Provide the [X, Y] coordinate of the cell's center where the given text is located.  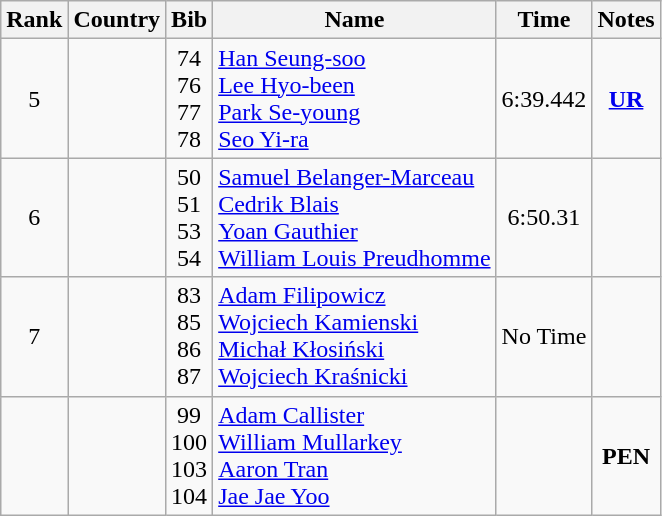
Country [117, 20]
PEN [626, 456]
No Time [544, 336]
Rank [34, 20]
7 [34, 336]
Samuel Belanger-MarceauCedrik BlaisYoan GauthierWilliam Louis Preudhomme [354, 218]
Notes [626, 20]
83858687 [190, 336]
Adam FilipowiczWojciech KamienskiMichał KłosińskiWojciech Kraśnicki [354, 336]
Bib [190, 20]
6 [34, 218]
Name [354, 20]
6:50.31 [544, 218]
UR [626, 98]
6:39.442 [544, 98]
5 [34, 98]
Han Seung-sooLee Hyo-beenPark Se-youngSeo Yi-ra [354, 98]
Adam CallisterWilliam MullarkeyAaron TranJae Jae Yoo [354, 456]
Time [544, 20]
74767778 [190, 98]
50515354 [190, 218]
99100103104 [190, 456]
